Extract the [x, y] coordinate from the center of the cell holding the provided text.  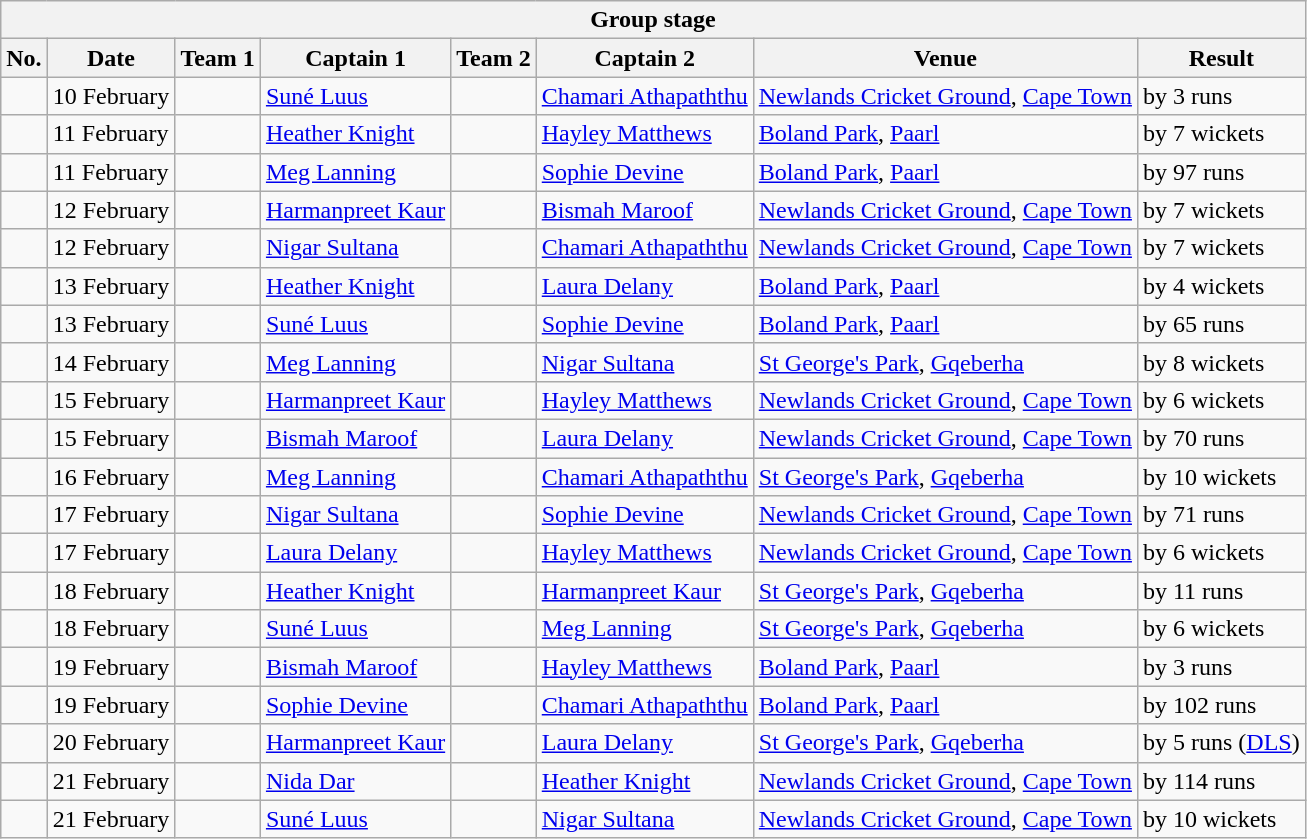
10 February [111, 96]
Result [1221, 58]
by 8 wickets [1221, 362]
by 11 runs [1221, 591]
by 4 wickets [1221, 286]
by 97 runs [1221, 172]
by 102 runs [1221, 705]
by 65 runs [1221, 324]
Team 1 [218, 58]
Team 2 [494, 58]
Venue [945, 58]
No. [24, 58]
Group stage [653, 20]
by 5 runs (DLS) [1221, 743]
Captain 1 [355, 58]
Captain 2 [644, 58]
Nida Dar [355, 781]
16 February [111, 477]
by 114 runs [1221, 781]
14 February [111, 362]
by 70 runs [1221, 438]
Date [111, 58]
20 February [111, 743]
by 71 runs [1221, 515]
